Find where the given text appears and provide that cell's center as (x, y) coordinate. 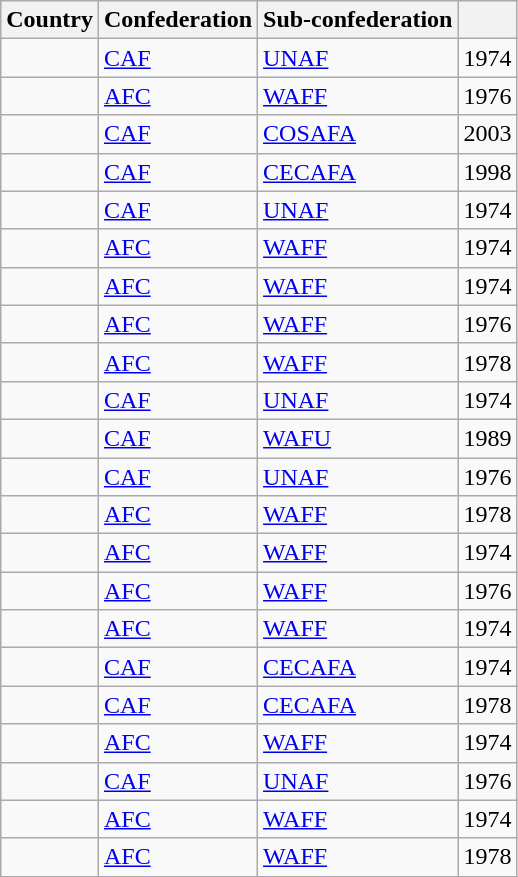
COSAFA (358, 134)
1998 (488, 172)
Country (50, 20)
WAFU (358, 438)
Confederation (178, 20)
Sub-confederation (358, 20)
2003 (488, 134)
1989 (488, 438)
